Return the [x, y] coordinate for the center point of the cell that contains the specified text.  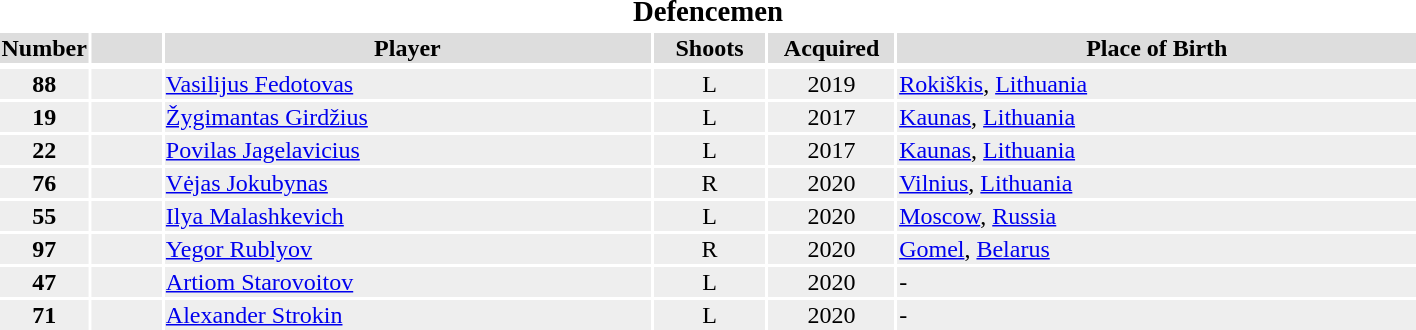
Acquired [832, 48]
71 [44, 315]
Artiom Starovoitov [407, 282]
Number [44, 48]
Vilnius, Lithuania [1157, 183]
Moscow, Russia [1157, 216]
55 [44, 216]
19 [44, 117]
22 [44, 150]
Vasilijus Fedotovas [407, 84]
Povilas Jagelavicius [407, 150]
97 [44, 249]
76 [44, 183]
Gomel, Belarus [1157, 249]
Ilya Malashkevich [407, 216]
2019 [832, 84]
Vėjas Jokubynas [407, 183]
47 [44, 282]
Place of Birth [1157, 48]
Yegor Rublyov [407, 249]
Rokiškis, Lithuania [1157, 84]
Alexander Strokin [407, 315]
Player [407, 48]
88 [44, 84]
Shoots [709, 48]
Žygimantas Girdžius [407, 117]
